Return (X, Y) of the center of cell containing provided text 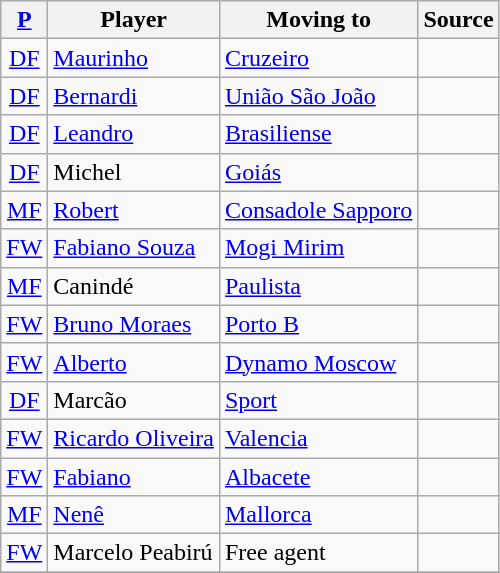
Maurinho (134, 58)
Cruzeiro (318, 58)
Ricardo Oliveira (134, 438)
Bernardi (134, 96)
Porto B (318, 324)
Marcelo Peabirú (134, 553)
Marcão (134, 400)
Player (134, 20)
Robert (134, 210)
Goiás (318, 172)
Dynamo Moscow (318, 362)
União São João (318, 96)
Canindé (134, 286)
Paulista (318, 286)
Source (458, 20)
Free agent (318, 553)
Valencia (318, 438)
Alberto (134, 362)
Brasiliense (318, 134)
P (24, 20)
Nenê (134, 515)
Consadole Sapporo (318, 210)
Albacete (318, 477)
Leandro (134, 134)
Sport (318, 400)
Fabiano Souza (134, 248)
Fabiano (134, 477)
Mogi Mirim (318, 248)
Mallorca (318, 515)
Michel (134, 172)
Moving to (318, 20)
Bruno Moraes (134, 324)
